Search for the cell housing the specified text and yield its (X, Y) center coordinate. 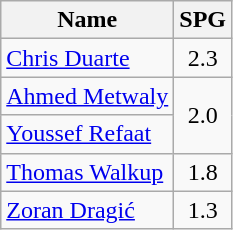
Thomas Walkup (88, 172)
2.0 (203, 115)
Zoran Dragić (88, 210)
2.3 (203, 58)
Chris Duarte (88, 58)
1.3 (203, 210)
Name (88, 20)
SPG (203, 20)
1.8 (203, 172)
Ahmed Metwaly (88, 96)
Youssef Refaat (88, 134)
